Capture the cell that displays the provided text and extract its [X, Y] central coordinate. 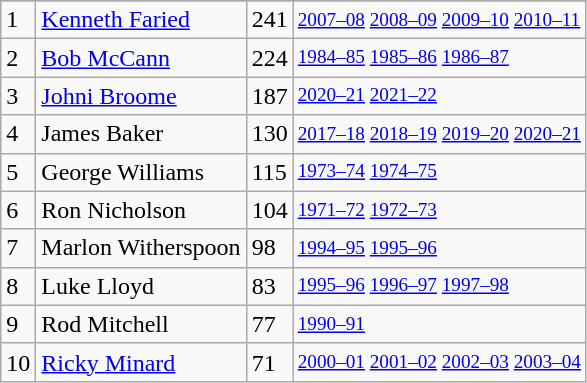
Bob McCann [141, 58]
8 [18, 286]
2000–01 2001–02 2002–03 2003–04 [439, 362]
71 [270, 362]
98 [270, 248]
Marlon Witherspoon [141, 248]
224 [270, 58]
2 [18, 58]
1971–72 1972–73 [439, 210]
115 [270, 172]
Ricky Minard [141, 362]
1973–74 1974–75 [439, 172]
4 [18, 134]
Rod Mitchell [141, 324]
130 [270, 134]
241 [270, 20]
Luke Lloyd [141, 286]
1984–85 1985–86 1986–87 [439, 58]
3 [18, 96]
7 [18, 248]
77 [270, 324]
Johni Broome [141, 96]
5 [18, 172]
2020–21 2021–22 [439, 96]
James Baker [141, 134]
Ron Nicholson [141, 210]
1995–96 1996–97 1997–98 [439, 286]
6 [18, 210]
9 [18, 324]
187 [270, 96]
1 [18, 20]
10 [18, 362]
George Williams [141, 172]
2017–18 2018–19 2019–20 2020–21 [439, 134]
2007–08 2008–09 2009–10 2010–11 [439, 20]
83 [270, 286]
Kenneth Faried [141, 20]
1990–91 [439, 324]
1994–95 1995–96 [439, 248]
104 [270, 210]
